Search for the cell housing the specified text and yield its [X, Y] center coordinate. 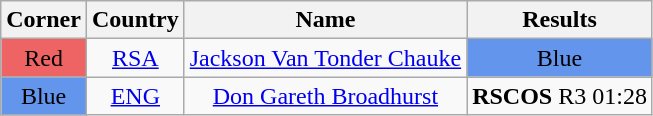
Name [325, 20]
Red [44, 58]
Country [135, 20]
Jackson Van Tonder Chauke [325, 58]
Corner [44, 20]
ENG [135, 96]
RSA [135, 58]
Don Gareth Broadhurst [325, 96]
Results [560, 20]
RSCOS R3 01:28 [560, 96]
